Find where the given text appears and provide that cell's center as (x, y) coordinate. 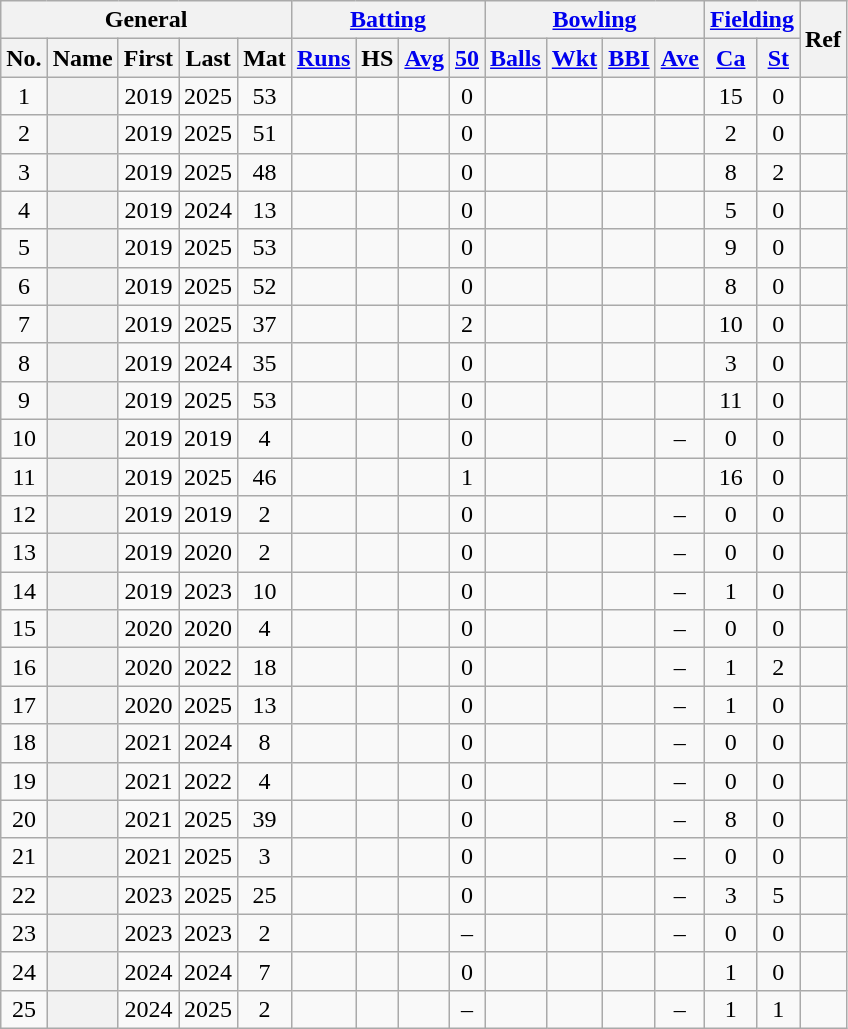
General (146, 20)
St (778, 58)
23 (24, 933)
12 (24, 515)
52 (265, 286)
Ave (680, 58)
Ref (824, 39)
17 (24, 705)
Name (82, 58)
Wkt (574, 58)
Bowling (595, 20)
First (148, 58)
Batting (388, 20)
BBI (629, 58)
6 (24, 286)
48 (265, 172)
39 (265, 819)
Ca (730, 58)
51 (265, 134)
Last (208, 58)
Avg (424, 58)
37 (265, 324)
Fielding (752, 20)
14 (24, 591)
Balls (516, 58)
35 (265, 362)
20 (24, 819)
No. (24, 58)
19 (24, 781)
Mat (265, 58)
22 (24, 895)
24 (24, 971)
HS (378, 58)
Runs (323, 58)
50 (466, 58)
21 (24, 857)
46 (265, 477)
